Find where the given text appears and provide that cell's center as [X, Y] coordinate. 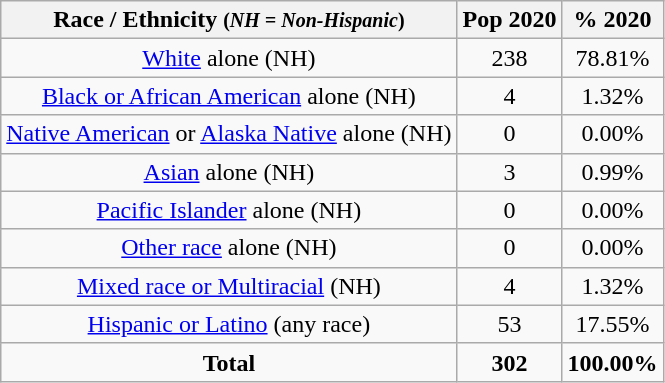
White alone (NH) [229, 58]
% 2020 [612, 20]
78.81% [612, 58]
Other race alone (NH) [229, 248]
302 [510, 362]
Pop 2020 [510, 20]
Native American or Alaska Native alone (NH) [229, 134]
100.00% [612, 362]
53 [510, 324]
Hispanic or Latino (any race) [229, 324]
Asian alone (NH) [229, 172]
3 [510, 172]
238 [510, 58]
Race / Ethnicity (NH = Non-Hispanic) [229, 20]
0.99% [612, 172]
Total [229, 362]
Pacific Islander alone (NH) [229, 210]
Black or African American alone (NH) [229, 96]
17.55% [612, 324]
Mixed race or Multiracial (NH) [229, 286]
